From the cell containing the given text, extract its center point as [X, Y] coordinate. 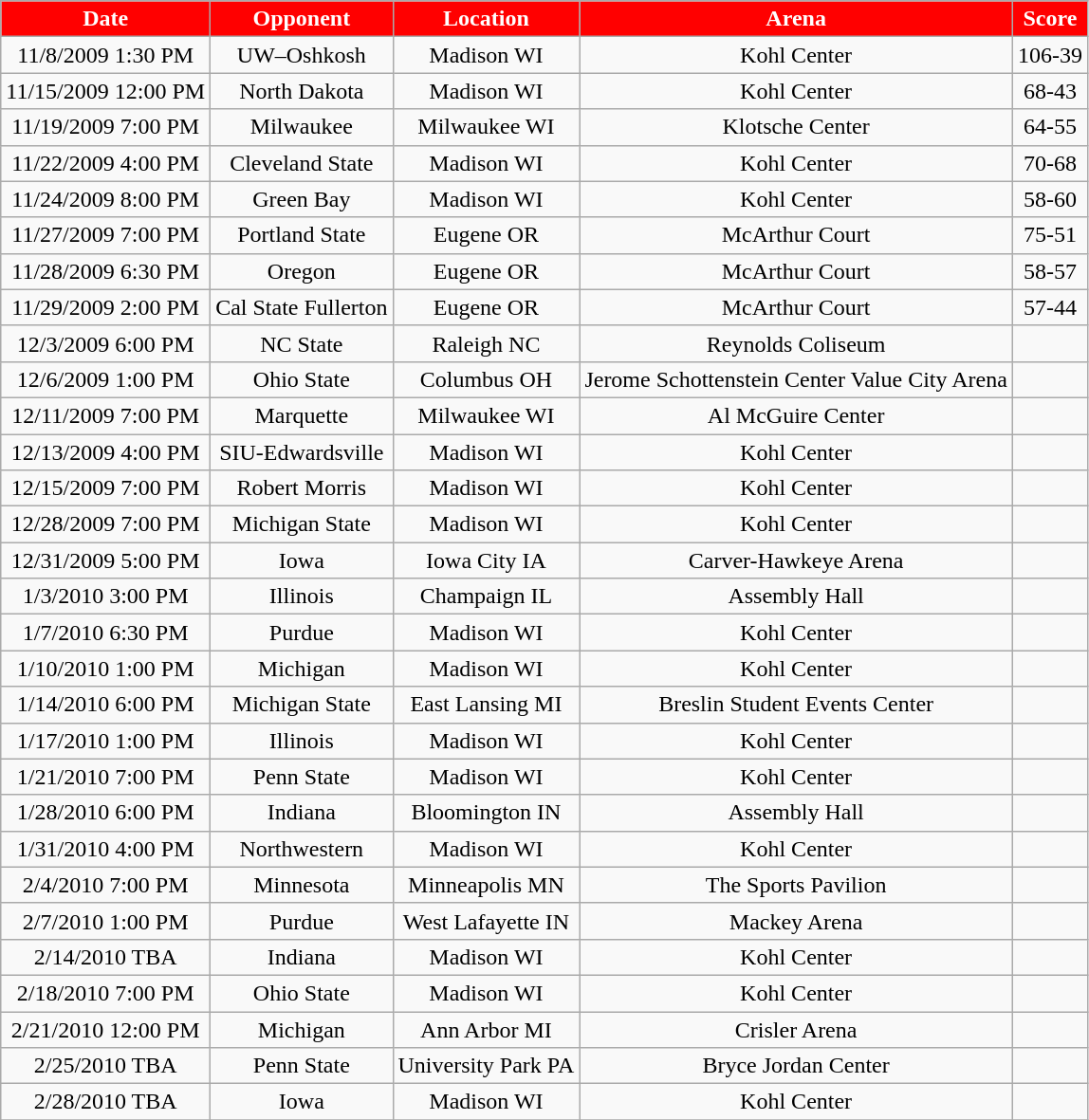
2/7/2010 1:00 PM [106, 921]
1/3/2010 3:00 PM [106, 597]
East Lansing MI [486, 705]
106-39 [1049, 55]
11/15/2009 12:00 PM [106, 91]
Bloomington IN [486, 813]
11/28/2009 6:30 PM [106, 271]
Score [1049, 19]
Arena [797, 19]
Cal State Fullerton [302, 307]
Opponent [302, 19]
Al McGuire Center [797, 415]
Oregon [302, 271]
Jerome Schottenstein Center Value City Arena [797, 379]
Bryce Jordan Center [797, 1066]
1/31/2010 4:00 PM [106, 849]
12/6/2009 1:00 PM [106, 379]
11/27/2009 7:00 PM [106, 235]
UW–Oshkosh [302, 55]
75-51 [1049, 235]
70-68 [1049, 163]
University Park PA [486, 1066]
Crisler Arena [797, 1029]
58-60 [1049, 199]
64-55 [1049, 127]
1/14/2010 6:00 PM [106, 705]
2/21/2010 12:00 PM [106, 1029]
Mackey Arena [797, 921]
Minnesota [302, 885]
Marquette [302, 415]
2/18/2010 7:00 PM [106, 993]
68-43 [1049, 91]
Breslin Student Events Center [797, 705]
Champaign IL [486, 597]
2/25/2010 TBA [106, 1066]
11/29/2009 2:00 PM [106, 307]
North Dakota [302, 91]
2/28/2010 TBA [106, 1102]
1/7/2010 6:30 PM [106, 633]
Milwaukee [302, 127]
Carver-Hawkeye Arena [797, 560]
2/4/2010 7:00 PM [106, 885]
1/28/2010 6:00 PM [106, 813]
11/22/2009 4:00 PM [106, 163]
Portland State [302, 235]
12/31/2009 5:00 PM [106, 560]
Location [486, 19]
12/28/2009 7:00 PM [106, 524]
12/3/2009 6:00 PM [106, 343]
Minneapolis MN [486, 885]
11/19/2009 7:00 PM [106, 127]
Iowa City IA [486, 560]
12/11/2009 7:00 PM [106, 415]
Raleigh NC [486, 343]
West Lafayette IN [486, 921]
1/17/2010 1:00 PM [106, 741]
1/21/2010 7:00 PM [106, 777]
57-44 [1049, 307]
NC State [302, 343]
Northwestern [302, 849]
2/14/2010 TBA [106, 957]
Klotsche Center [797, 127]
Cleveland State [302, 163]
Green Bay [302, 199]
The Sports Pavilion [797, 885]
11/24/2009 8:00 PM [106, 199]
Reynolds Coliseum [797, 343]
Columbus OH [486, 379]
Date [106, 19]
12/13/2009 4:00 PM [106, 452]
Ann Arbor MI [486, 1029]
1/10/2010 1:00 PM [106, 669]
SIU-Edwardsville [302, 452]
58-57 [1049, 271]
12/15/2009 7:00 PM [106, 488]
11/8/2009 1:30 PM [106, 55]
Robert Morris [302, 488]
